Locate the cell with the specified text and output its (X, Y) center coordinate. 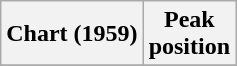
Chart (1959) (72, 34)
Peakposition (189, 34)
